Output the (x, y) coordinate of the center of the cell containing the given text.  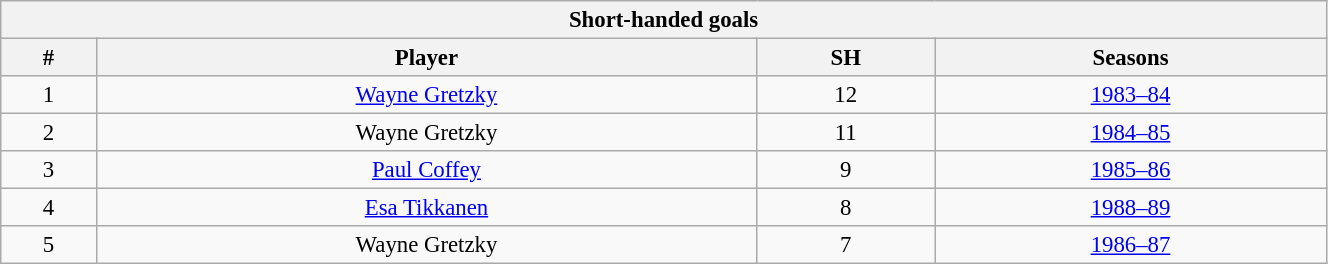
1988–89 (1131, 208)
1985–86 (1131, 170)
7 (846, 245)
Paul Coffey (426, 170)
9 (846, 170)
Player (426, 58)
11 (846, 133)
Esa Tikkanen (426, 208)
4 (48, 208)
# (48, 58)
5 (48, 245)
1983–84 (1131, 95)
SH (846, 58)
2 (48, 133)
1 (48, 95)
8 (846, 208)
Short-handed goals (664, 20)
1986–87 (1131, 245)
12 (846, 95)
1984–85 (1131, 133)
Seasons (1131, 58)
3 (48, 170)
